Determine the [x, y] coordinate at the center of the cell enclosing the given text.  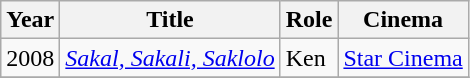
Year [30, 20]
Ken [309, 58]
Title [170, 20]
Cinema [403, 20]
2008 [30, 58]
Sakal, Sakali, Saklolo [170, 58]
Star Cinema [403, 58]
Role [309, 20]
